Determine the [x, y] coordinate at the center of the cell enclosing the given text.  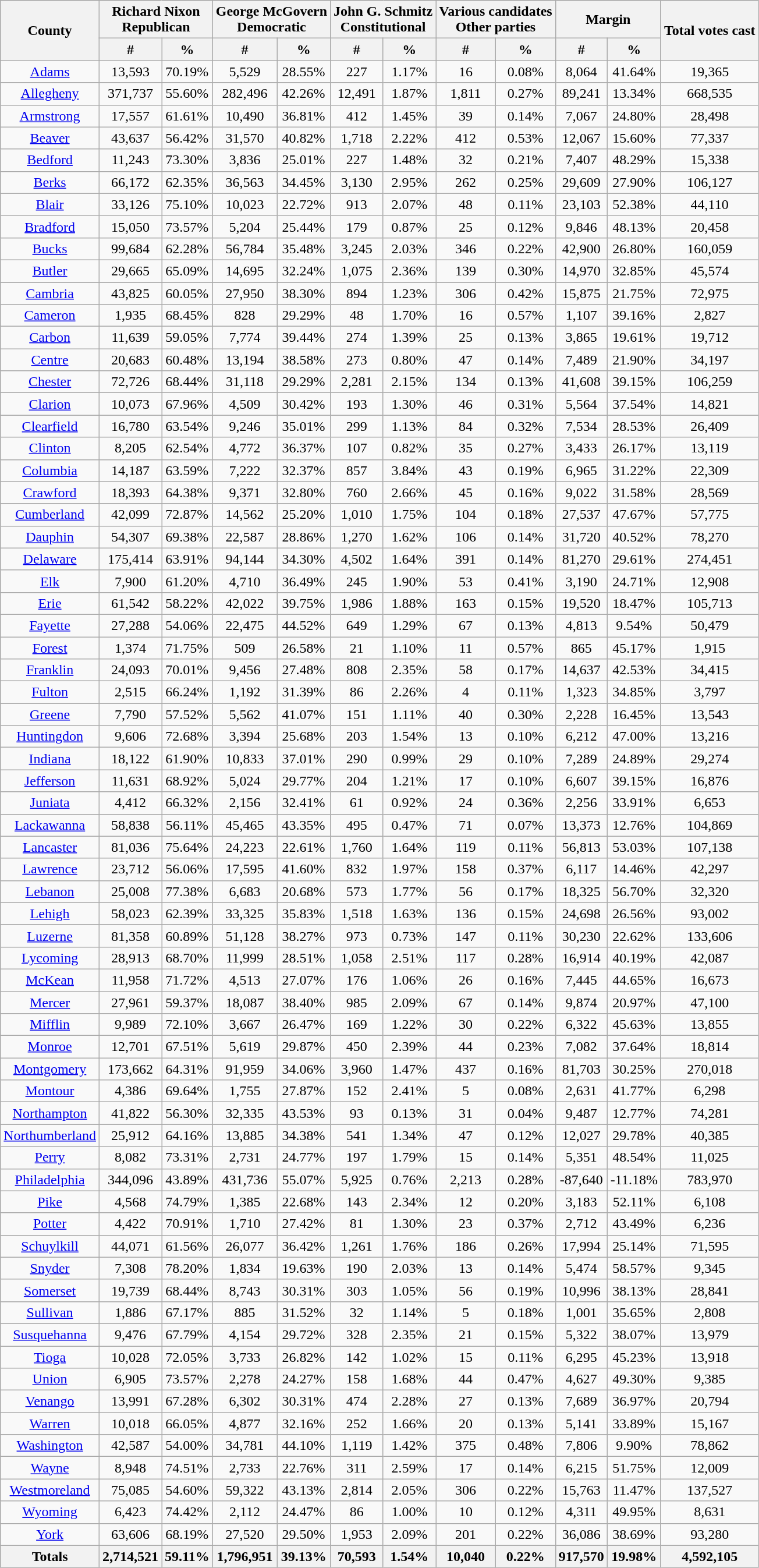
Lebanon [50, 891]
43.89% [187, 1180]
73.31% [187, 1158]
63.59% [187, 470]
495 [357, 825]
43,825 [130, 293]
38.58% [304, 360]
70.01% [187, 670]
474 [357, 1401]
1,953 [357, 1534]
25.44% [304, 226]
49.30% [634, 1379]
56,813 [581, 847]
252 [357, 1424]
2,256 [581, 803]
4 [466, 692]
8,743 [244, 1290]
24.80% [634, 116]
173,662 [130, 1069]
62.54% [187, 448]
450 [357, 1047]
Jefferson [50, 781]
75.10% [187, 204]
44.52% [304, 625]
Perry [50, 1158]
32.80% [304, 493]
6,236 [710, 1224]
27.48% [304, 670]
58.57% [634, 1268]
160,059 [710, 249]
24,223 [244, 847]
Northampton [50, 1113]
36.37% [304, 448]
89,241 [581, 94]
13,216 [710, 737]
42,297 [710, 869]
33.89% [634, 1424]
1.29% [410, 625]
10,490 [244, 116]
43.35% [304, 825]
431,736 [244, 1180]
George McGovernDemocratic [271, 20]
43.53% [304, 1113]
29 [466, 759]
0.99% [410, 759]
8,082 [130, 1158]
0.07% [525, 825]
93 [357, 1113]
26.58% [304, 648]
6,298 [710, 1091]
Clearfield [50, 426]
391 [466, 559]
106,259 [710, 382]
64.31% [187, 1069]
56.11% [187, 825]
1.63% [410, 914]
15,763 [581, 1490]
30,230 [581, 936]
27,950 [244, 293]
5,204 [244, 226]
55.07% [304, 1180]
2.07% [410, 204]
74.42% [187, 1512]
1.05% [410, 1290]
186 [466, 1246]
19.98% [634, 1556]
26 [466, 980]
10 [466, 1512]
3,394 [244, 737]
78.20% [187, 1268]
33,126 [130, 204]
5,925 [357, 1180]
39.13% [304, 1556]
58.22% [187, 603]
34,781 [244, 1446]
4,568 [130, 1202]
106 [466, 537]
14,637 [581, 670]
29,665 [130, 271]
10,833 [244, 759]
4,772 [244, 448]
58,023 [130, 914]
894 [357, 293]
4,412 [130, 803]
59,322 [244, 1490]
45,574 [710, 271]
16,876 [710, 781]
1.23% [410, 293]
1,075 [357, 271]
71 [466, 825]
62.35% [187, 182]
Dauphin [50, 537]
63.91% [187, 559]
38.07% [634, 1335]
2,112 [244, 1512]
45 [466, 493]
36.49% [304, 581]
Indiana [50, 759]
11,025 [710, 1158]
29.50% [304, 1534]
9,846 [581, 226]
176 [357, 980]
913 [357, 204]
18,814 [710, 1047]
27.07% [304, 980]
1,986 [357, 603]
10,028 [130, 1357]
3,183 [581, 1202]
2.34% [410, 1202]
Luzerne [50, 936]
37.64% [634, 1047]
2,827 [710, 316]
27.42% [304, 1224]
3,865 [581, 338]
1,374 [130, 648]
62.28% [187, 249]
13,979 [710, 1335]
828 [244, 316]
28,913 [130, 958]
11,631 [130, 781]
204 [357, 781]
783,970 [710, 1180]
58 [466, 670]
31,570 [244, 138]
1.17% [410, 72]
72.10% [187, 1025]
1.14% [410, 1312]
290 [357, 759]
69.38% [187, 537]
19.61% [634, 338]
Franklin [50, 670]
973 [357, 936]
22.68% [304, 1202]
5,024 [244, 781]
Armstrong [50, 116]
39 [466, 116]
142 [357, 1357]
John G. SchmitzConstitutional [383, 20]
273 [357, 360]
40.52% [634, 537]
3,190 [581, 581]
27,961 [130, 1002]
48.13% [634, 226]
Philadelphia [50, 1180]
12.76% [634, 825]
0.23% [525, 1047]
20,458 [710, 226]
27,537 [581, 515]
24.89% [634, 759]
Somerset [50, 1290]
2.39% [410, 1047]
0.80% [410, 360]
7,445 [581, 980]
41,822 [130, 1113]
2,814 [357, 1490]
311 [357, 1468]
303 [357, 1290]
375 [466, 1446]
509 [244, 648]
1.02% [410, 1357]
25.01% [304, 160]
7,082 [581, 1047]
20.97% [634, 1002]
328 [357, 1335]
19,739 [130, 1290]
885 [244, 1312]
50,479 [710, 625]
136 [466, 914]
59.37% [187, 1002]
Centre [50, 360]
24.47% [304, 1512]
60.89% [187, 936]
9,456 [244, 670]
5,529 [244, 72]
1,760 [357, 847]
15.60% [634, 138]
5,562 [244, 714]
2,714,521 [130, 1556]
22.61% [304, 847]
York [50, 1534]
437 [466, 1069]
44.10% [304, 1446]
Various candidatesOther parties [496, 20]
13,543 [710, 714]
163 [466, 603]
31 [466, 1113]
13,593 [130, 72]
72,975 [710, 293]
13,855 [710, 1025]
34.85% [634, 692]
22.76% [304, 1468]
19.63% [304, 1268]
47,100 [710, 1002]
2,731 [244, 1158]
9,874 [581, 1002]
11,958 [130, 980]
14,187 [130, 470]
3,667 [244, 1025]
28.55% [304, 72]
4,513 [244, 980]
133,606 [710, 936]
72.87% [187, 515]
31.52% [304, 1312]
8,064 [581, 72]
18,122 [130, 759]
52.38% [634, 204]
Montgomery [50, 1069]
5,351 [581, 1158]
32.85% [634, 271]
7,067 [581, 116]
7,489 [581, 360]
4,627 [581, 1379]
39.75% [304, 603]
0.21% [525, 160]
49.95% [634, 1512]
32.24% [304, 271]
28.51% [304, 958]
1.68% [410, 1379]
11,243 [130, 160]
2,278 [244, 1379]
7,774 [244, 338]
29.87% [304, 1047]
Totals [50, 1556]
17,595 [244, 869]
Potter [50, 1224]
7,689 [581, 1401]
64.16% [187, 1135]
105,713 [710, 603]
31,118 [244, 382]
61,542 [130, 603]
16,914 [581, 958]
2.15% [410, 382]
Union [50, 1379]
Mercer [50, 1002]
32.16% [304, 1424]
47.00% [634, 737]
56.70% [634, 891]
-11.18% [634, 1180]
72,726 [130, 382]
270,018 [710, 1069]
68.92% [187, 781]
10,040 [466, 1556]
6,215 [581, 1468]
25,008 [130, 891]
3,130 [357, 182]
Allegheny [50, 94]
33.91% [634, 803]
1.34% [410, 1135]
67.28% [187, 1401]
Chester [50, 382]
8,948 [130, 1468]
203 [357, 737]
865 [581, 648]
36.81% [304, 116]
985 [357, 1002]
60.05% [187, 293]
12.77% [634, 1113]
70.91% [187, 1224]
1.39% [410, 338]
1,119 [357, 1446]
9,246 [244, 426]
31.58% [634, 493]
193 [357, 404]
22.72% [304, 204]
47.67% [634, 515]
66,172 [130, 182]
1,834 [244, 1268]
24.27% [304, 1379]
26.82% [304, 1357]
32,320 [710, 891]
19,520 [581, 603]
73.30% [187, 160]
107,138 [710, 847]
56.06% [187, 869]
35.48% [304, 249]
1.88% [410, 603]
42.53% [634, 670]
43.13% [304, 1490]
27.87% [304, 1091]
6,653 [710, 803]
13,194 [244, 360]
23,712 [130, 869]
31,720 [581, 537]
31.39% [304, 692]
15,050 [130, 226]
1,755 [244, 1091]
Northumberland [50, 1135]
27,520 [244, 1534]
9,345 [710, 1268]
1.22% [410, 1025]
6,683 [244, 891]
2.05% [410, 1490]
38.69% [634, 1534]
35.83% [304, 914]
2.66% [410, 493]
54.00% [187, 1446]
36.42% [304, 1246]
857 [357, 470]
26.17% [634, 448]
0.76% [410, 1180]
23 [466, 1224]
104,869 [710, 825]
78,270 [710, 537]
78,862 [710, 1446]
12,027 [581, 1135]
1.77% [410, 891]
Juniata [50, 803]
32,335 [244, 1113]
1.75% [410, 515]
61.61% [187, 116]
12,701 [130, 1047]
14,821 [710, 404]
0.25% [525, 182]
2,213 [466, 1180]
84 [466, 426]
1,385 [244, 1202]
1,058 [357, 958]
6,117 [581, 869]
25.68% [304, 737]
53.03% [634, 847]
21.90% [634, 360]
1.70% [410, 316]
4,813 [581, 625]
32.37% [304, 470]
46 [466, 404]
67.51% [187, 1047]
13,918 [710, 1357]
72.05% [187, 1357]
24.71% [634, 581]
Blair [50, 204]
Elk [50, 581]
64.38% [187, 493]
106,127 [710, 182]
299 [357, 426]
Berks [50, 182]
119 [466, 847]
14,562 [244, 515]
1,270 [357, 537]
12,908 [710, 581]
91,959 [244, 1069]
18.47% [634, 603]
28.86% [304, 537]
6,322 [581, 1025]
29,609 [581, 182]
201 [466, 1534]
71.72% [187, 980]
5,564 [581, 404]
5,474 [581, 1268]
57.52% [187, 714]
57,775 [710, 515]
6,302 [244, 1401]
Beaver [50, 138]
81,703 [581, 1069]
33,325 [244, 914]
1,718 [357, 138]
61.20% [187, 581]
28.53% [634, 426]
151 [357, 714]
1,323 [581, 692]
77,337 [710, 138]
7,289 [581, 759]
22.62% [634, 936]
Cambria [50, 293]
1,001 [581, 1312]
36,086 [581, 1534]
0.41% [525, 581]
66.24% [187, 692]
Fayette [50, 625]
24,093 [130, 670]
1.66% [410, 1424]
4,154 [244, 1335]
2,733 [244, 1468]
808 [357, 670]
22,309 [710, 470]
8,631 [710, 1512]
59.11% [187, 1556]
Forest [50, 648]
38.27% [304, 936]
28,569 [710, 493]
65.09% [187, 271]
12,009 [710, 1468]
58,838 [130, 825]
43 [466, 470]
20 [466, 1424]
6,108 [710, 1202]
649 [357, 625]
2.36% [410, 271]
2.59% [410, 1468]
Schuylkill [50, 1246]
0.92% [410, 803]
48.29% [634, 160]
1.90% [410, 581]
25,912 [130, 1135]
0.82% [410, 448]
70,593 [357, 1556]
26,409 [710, 426]
19,712 [710, 338]
27.90% [634, 182]
30.25% [634, 1069]
0.36% [525, 803]
5,322 [581, 1335]
23,103 [581, 204]
274 [357, 338]
74.79% [187, 1202]
42,022 [244, 603]
4,710 [244, 581]
26.80% [634, 249]
282,496 [244, 94]
55.60% [187, 94]
35.01% [304, 426]
1.10% [410, 648]
68.19% [187, 1534]
Bedford [50, 160]
6,607 [581, 781]
5,619 [244, 1047]
6,295 [581, 1357]
43,637 [130, 138]
344,096 [130, 1180]
2,281 [357, 382]
2.95% [410, 182]
573 [357, 891]
4,592,105 [710, 1556]
29,274 [710, 759]
62.39% [187, 914]
12,491 [357, 94]
13.34% [634, 94]
63,606 [130, 1534]
19,365 [710, 72]
7,790 [130, 714]
35.65% [634, 1312]
175,414 [130, 559]
18,393 [130, 493]
75.64% [187, 847]
2,515 [130, 692]
371,737 [130, 94]
Fulton [50, 692]
81,036 [130, 847]
42.26% [304, 94]
4,311 [581, 1512]
34.45% [304, 182]
107 [357, 448]
25.14% [634, 1246]
917,570 [581, 1556]
1.87% [410, 94]
1.21% [410, 781]
6,965 [581, 470]
9.90% [634, 1446]
7,407 [581, 160]
40.82% [304, 138]
2.28% [410, 1401]
137,527 [710, 1490]
94,144 [244, 559]
34,415 [710, 670]
0.42% [525, 293]
41.60% [304, 869]
346 [466, 249]
9,989 [130, 1025]
274,451 [710, 559]
29.77% [304, 781]
6,212 [581, 737]
10,073 [130, 404]
2.26% [410, 692]
34.38% [304, 1135]
1.47% [410, 1069]
38.30% [304, 293]
69.64% [187, 1091]
51,128 [244, 936]
81,358 [130, 936]
6,423 [130, 1512]
143 [357, 1202]
99,684 [130, 249]
832 [357, 869]
760 [357, 493]
16,673 [710, 980]
Susquehanna [50, 1335]
44.65% [634, 980]
4,502 [357, 559]
Lehigh [50, 914]
70.19% [187, 72]
9,022 [581, 493]
7,534 [581, 426]
2,712 [581, 1224]
Clinton [50, 448]
2.51% [410, 958]
541 [357, 1135]
1,811 [466, 94]
147 [466, 936]
22,587 [244, 537]
61.56% [187, 1246]
9.54% [634, 625]
0.32% [525, 426]
43.49% [634, 1224]
McKean [50, 980]
Pike [50, 1202]
41.77% [634, 1091]
7,222 [244, 470]
16.45% [634, 714]
2,808 [710, 1312]
0.04% [525, 1113]
16,780 [130, 426]
1,935 [130, 316]
11,639 [130, 338]
34.06% [304, 1069]
County [50, 30]
197 [357, 1158]
12 [466, 1202]
81,270 [581, 559]
41,608 [581, 382]
Total votes cast [710, 30]
15,875 [581, 293]
0.87% [410, 226]
Monroe [50, 1047]
48.54% [634, 1158]
1.45% [410, 116]
13,119 [710, 448]
63.54% [187, 426]
56,784 [244, 249]
8,205 [130, 448]
56.30% [187, 1113]
68.70% [187, 958]
Westmoreland [50, 1490]
39.44% [304, 338]
42,587 [130, 1446]
56.42% [187, 138]
53 [466, 581]
71.75% [187, 648]
Bradford [50, 226]
54,307 [130, 537]
0.73% [410, 936]
Warren [50, 1424]
7,806 [581, 1446]
37.54% [634, 404]
Wayne [50, 1468]
9,487 [581, 1113]
61 [357, 803]
Erie [50, 603]
20.68% [304, 891]
Lackawanna [50, 825]
4,509 [244, 404]
24.77% [304, 1158]
0.20% [525, 1202]
27,288 [130, 625]
42,900 [581, 249]
1.79% [410, 1158]
9,371 [244, 493]
40 [466, 714]
2,156 [244, 803]
Richard NixonRepublican [156, 20]
Sullivan [50, 1312]
1.62% [410, 537]
1,261 [357, 1246]
34.30% [304, 559]
1.42% [410, 1446]
67.96% [187, 404]
36,563 [244, 182]
Huntingdon [50, 737]
134 [466, 382]
10,996 [581, 1290]
Bucks [50, 249]
Tioga [50, 1357]
29.72% [304, 1335]
2,631 [581, 1091]
45,465 [244, 825]
0.26% [525, 1246]
3.84% [410, 470]
31.22% [634, 470]
14,695 [244, 271]
104 [466, 515]
139 [466, 271]
14,970 [581, 271]
42,087 [710, 958]
Adams [50, 72]
1,010 [357, 515]
44,071 [130, 1246]
74,281 [710, 1113]
24 [466, 803]
26.47% [304, 1025]
179 [357, 226]
1.97% [410, 869]
18,325 [581, 891]
35 [466, 448]
61.90% [187, 759]
1.48% [410, 160]
14.46% [634, 869]
Lycoming [50, 958]
0.31% [525, 404]
13,373 [581, 825]
Columbia [50, 470]
45.17% [634, 648]
93,002 [710, 914]
4,386 [130, 1091]
25.20% [304, 515]
18,087 [244, 1002]
54.06% [187, 625]
68.45% [187, 316]
66.32% [187, 803]
2.22% [410, 138]
Venango [50, 1401]
Clarion [50, 404]
41.64% [634, 72]
1,796,951 [244, 1556]
54.60% [187, 1490]
7,900 [130, 581]
30.42% [304, 404]
12,067 [581, 138]
75,085 [130, 1490]
Lawrence [50, 869]
4,422 [130, 1224]
Washington [50, 1446]
9,385 [710, 1379]
2.41% [410, 1091]
4,877 [244, 1424]
262 [466, 182]
34,197 [710, 360]
Crawford [50, 493]
71,595 [710, 1246]
1,192 [244, 692]
1,710 [244, 1224]
7,308 [130, 1268]
28,498 [710, 116]
Mifflin [50, 1025]
24,698 [581, 914]
42,099 [130, 515]
72.68% [187, 737]
26,077 [244, 1246]
52.11% [634, 1202]
1.76% [410, 1246]
Cameron [50, 316]
152 [357, 1091]
26.56% [634, 914]
190 [357, 1268]
1.11% [410, 714]
3,836 [244, 160]
17,994 [581, 1246]
1.00% [410, 1512]
36.97% [634, 1401]
38.13% [634, 1290]
67.79% [187, 1335]
39.16% [634, 316]
60.48% [187, 360]
Margin [608, 20]
5,141 [581, 1424]
9,476 [130, 1335]
37.01% [304, 759]
15,167 [710, 1424]
41.07% [304, 714]
93,280 [710, 1534]
17,557 [130, 116]
29.78% [634, 1135]
Cumberland [50, 515]
32.41% [304, 803]
3,245 [357, 249]
66.05% [187, 1424]
Carbon [50, 338]
3,960 [357, 1069]
Greene [50, 714]
1,886 [130, 1312]
1.13% [410, 426]
-87,640 [581, 1180]
27 [466, 1401]
59.05% [187, 338]
0.53% [525, 138]
44,110 [710, 204]
245 [357, 581]
Lancaster [50, 847]
Butler [50, 271]
30 [466, 1025]
13,885 [244, 1135]
74.51% [187, 1468]
40.19% [634, 958]
10,023 [244, 204]
Snyder [50, 1268]
9,606 [130, 737]
45.63% [634, 1025]
29.61% [634, 559]
11.47% [634, 1490]
45.23% [634, 1357]
Delaware [50, 559]
28,841 [710, 1290]
3,433 [581, 448]
1,518 [357, 914]
22,475 [244, 625]
51.75% [634, 1468]
40,385 [710, 1135]
11,999 [244, 958]
Wyoming [50, 1512]
67.17% [187, 1312]
1,107 [581, 316]
10,018 [130, 1424]
0.48% [525, 1446]
38.40% [304, 1002]
Montour [50, 1091]
117 [466, 958]
20,683 [130, 360]
77.38% [187, 891]
668,535 [710, 94]
81 [357, 1224]
1,915 [710, 648]
2,228 [581, 714]
6,905 [130, 1379]
11 [466, 648]
3,733 [244, 1357]
1.06% [410, 980]
21.75% [634, 293]
15,338 [710, 160]
20,794 [710, 1401]
3,797 [710, 692]
13,991 [130, 1401]
169 [357, 1025]
